Provide the (X, Y) coordinate of the cell's center where the given text is located.  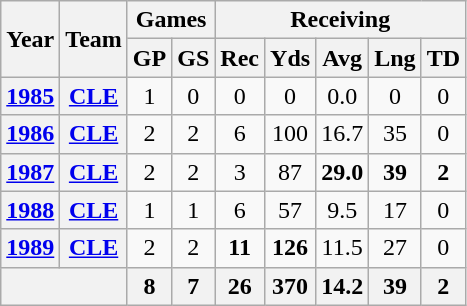
27 (395, 248)
29.0 (342, 172)
1989 (30, 248)
87 (290, 172)
9.5 (342, 210)
11 (240, 248)
1986 (30, 134)
Receiving (340, 20)
Rec (240, 58)
1988 (30, 210)
TD (443, 58)
Avg (342, 58)
370 (290, 286)
Team (94, 39)
11.5 (342, 248)
Yds (290, 58)
8 (149, 286)
100 (290, 134)
16.7 (342, 134)
14.2 (342, 286)
17 (395, 210)
Lng (395, 58)
Games (170, 20)
GP (149, 58)
126 (290, 248)
57 (290, 210)
1987 (30, 172)
Year (30, 39)
35 (395, 134)
1985 (30, 96)
7 (194, 286)
26 (240, 286)
3 (240, 172)
GS (194, 58)
0.0 (342, 96)
